Scan for the cell matching the given text and deliver its (x, y) coordinate at center. 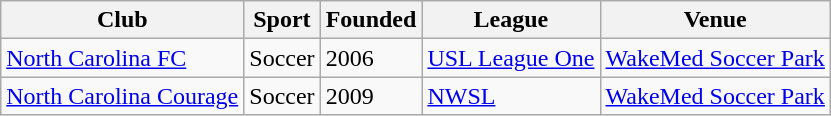
Sport (282, 20)
Club (122, 20)
League (511, 20)
North Carolina FC (122, 58)
2009 (371, 96)
2006 (371, 58)
Founded (371, 20)
North Carolina Courage (122, 96)
Venue (715, 20)
USL League One (511, 58)
NWSL (511, 96)
